Return (X, Y) of the center of cell containing provided text 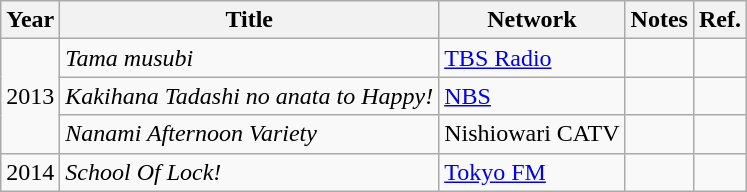
School Of Lock! (250, 172)
Year (30, 20)
Kakihana Tadashi no anata to Happy! (250, 96)
Nishiowari CATV (532, 134)
2013 (30, 96)
Title (250, 20)
Nanami Afternoon Variety (250, 134)
Tokyo FM (532, 172)
Notes (659, 20)
Ref. (720, 20)
TBS Radio (532, 58)
NBS (532, 96)
Tama musubi (250, 58)
Network (532, 20)
2014 (30, 172)
